Output the (X, Y) coordinate of the center of the cell containing the given text.  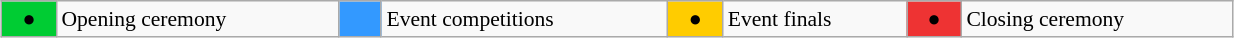
Closing ceremony (1096, 19)
Event competitions (524, 19)
Opening ceremony (198, 19)
Event finals (815, 19)
